Identify which cell holds the provided text, then report its (x, y) central coordinate. 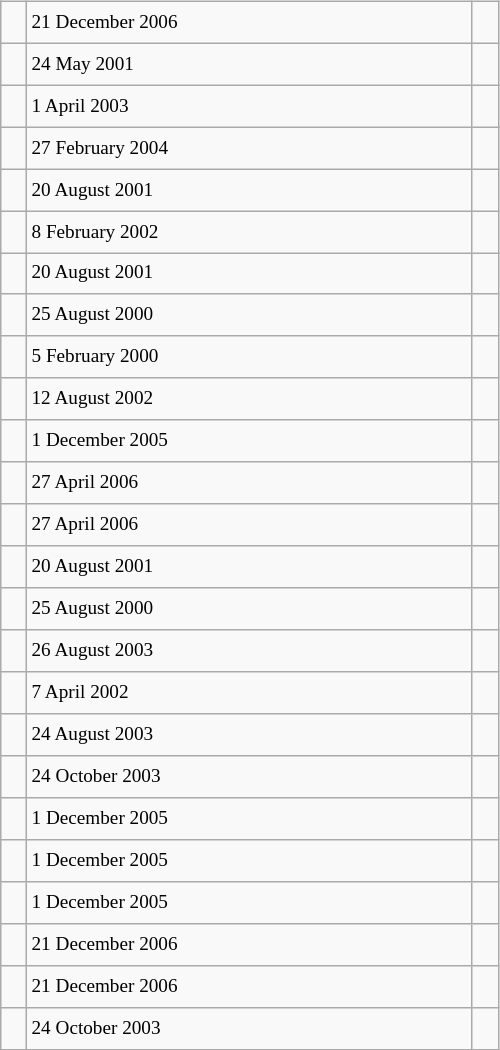
27 February 2004 (250, 148)
5 February 2000 (250, 357)
26 August 2003 (250, 651)
7 April 2002 (250, 693)
24 May 2001 (250, 64)
12 August 2002 (250, 399)
1 April 2003 (250, 106)
8 February 2002 (250, 232)
24 August 2003 (250, 735)
